Output the (X, Y) coordinate of the center of the cell containing the given text.  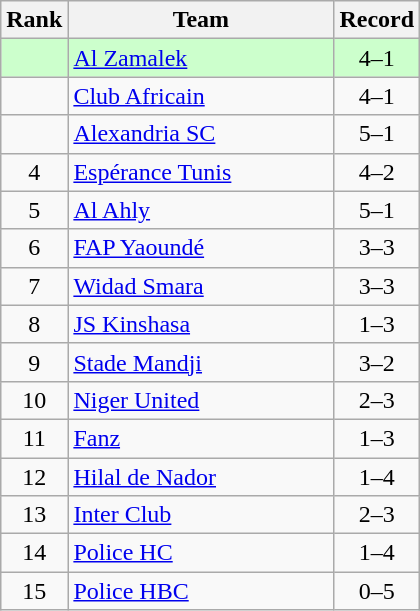
Alexandria SC (201, 134)
JS Kinshasa (201, 324)
Stade Mandji (201, 362)
Niger United (201, 400)
4 (34, 172)
Team (201, 20)
Police HBC (201, 591)
15 (34, 591)
FAP Yaoundé (201, 248)
7 (34, 286)
8 (34, 324)
11 (34, 438)
Inter Club (201, 515)
Espérance Tunis (201, 172)
Widad Smara (201, 286)
0–5 (377, 591)
Record (377, 20)
Hilal de Nador (201, 477)
3–2 (377, 362)
Club Africain (201, 96)
Al Ahly (201, 210)
5 (34, 210)
6 (34, 248)
Al Zamalek (201, 58)
12 (34, 477)
Fanz (201, 438)
14 (34, 553)
4–2 (377, 172)
13 (34, 515)
9 (34, 362)
Rank (34, 20)
Police HC (201, 553)
10 (34, 400)
